From the cell containing the given text, extract its center point as [x, y] coordinate. 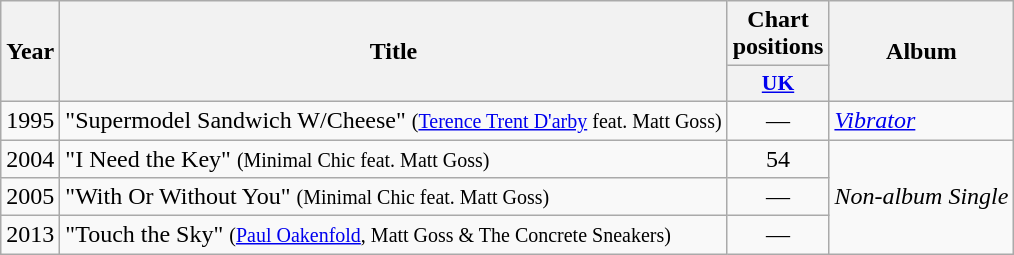
2005 [30, 197]
Chart positions [778, 34]
Year [30, 52]
UK [778, 84]
Album [922, 52]
54 [778, 159]
Title [394, 52]
"With Or Without You" (Minimal Chic feat. Matt Goss) [394, 197]
2013 [30, 235]
"I Need the Key" (Minimal Chic feat. Matt Goss) [394, 159]
Non-album Single [922, 197]
1995 [30, 120]
Vibrator [922, 120]
2004 [30, 159]
"Supermodel Sandwich W/Cheese" (Terence Trent D'arby feat. Matt Goss) [394, 120]
"Touch the Sky" (Paul Oakenfold, Matt Goss & The Concrete Sneakers) [394, 235]
